From the cell containing the given text, extract its center point as (X, Y) coordinate. 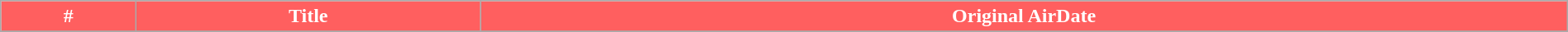
# (69, 16)
Title (308, 16)
Original AirDate (1024, 16)
